Pinpoint the cell where the given text exists, returning its (X, Y) midpoint coordinate. 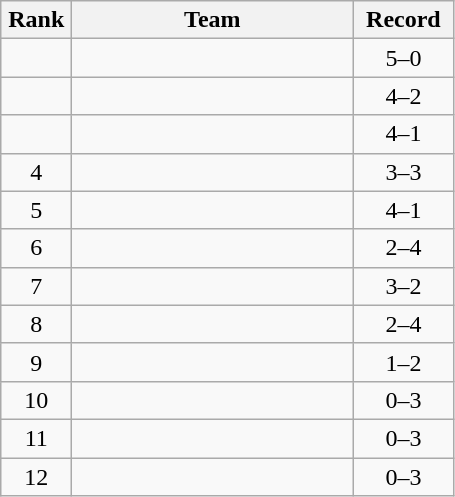
3–2 (404, 286)
Record (404, 20)
5 (36, 210)
9 (36, 362)
4 (36, 172)
12 (36, 477)
Team (212, 20)
1–2 (404, 362)
8 (36, 324)
5–0 (404, 58)
3–3 (404, 172)
10 (36, 400)
6 (36, 248)
Rank (36, 20)
7 (36, 286)
11 (36, 438)
4–2 (404, 96)
